Output the (X, Y) coordinate of the center of the cell containing the given text.  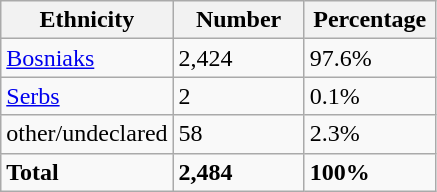
Number (238, 20)
Total (87, 172)
58 (238, 134)
Ethnicity (87, 20)
0.1% (370, 96)
97.6% (370, 58)
2,484 (238, 172)
Percentage (370, 20)
100% (370, 172)
2.3% (370, 134)
Bosniaks (87, 58)
Serbs (87, 96)
other/undeclared (87, 134)
2 (238, 96)
2,424 (238, 58)
